Pinpoint the cell where the given text exists, returning its [X, Y] midpoint coordinate. 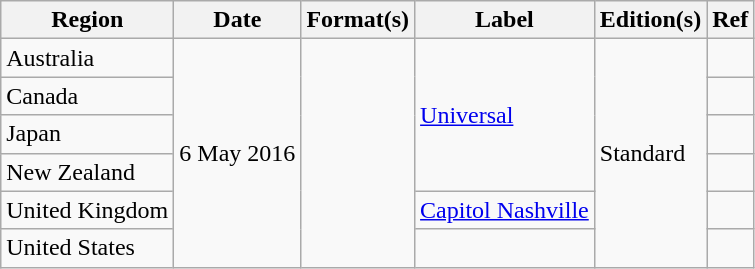
Region [88, 20]
Standard [650, 153]
United Kingdom [88, 210]
Edition(s) [650, 20]
Label [505, 20]
Date [238, 20]
Ref [730, 20]
New Zealand [88, 172]
Japan [88, 134]
Canada [88, 96]
Australia [88, 58]
Universal [505, 115]
Format(s) [358, 20]
Capitol Nashville [505, 210]
United States [88, 248]
6 May 2016 [238, 153]
